Detect which cell encompasses the target text, then output its [X, Y] center coordinate. 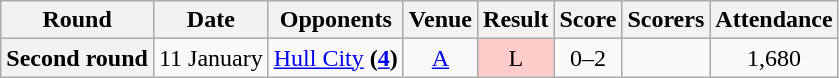
Attendance [774, 20]
A [440, 58]
1,680 [774, 58]
Hull City (4) [336, 58]
Round [78, 20]
Date [210, 20]
Result [516, 20]
L [516, 58]
Scorers [666, 20]
Opponents [336, 20]
11 January [210, 58]
Second round [78, 58]
Score [588, 20]
Venue [440, 20]
0–2 [588, 58]
